For the text-containing cell, return its midpoint in (x, y) coordinate format. 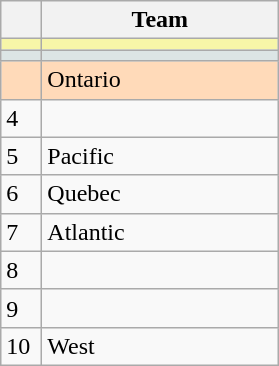
Pacific (160, 156)
4 (22, 118)
8 (22, 270)
Team (160, 20)
7 (22, 232)
Ontario (160, 80)
West (160, 346)
6 (22, 194)
10 (22, 346)
Quebec (160, 194)
5 (22, 156)
Atlantic (160, 232)
9 (22, 308)
